Output the (X, Y) coordinate of the center of the cell containing the given text.  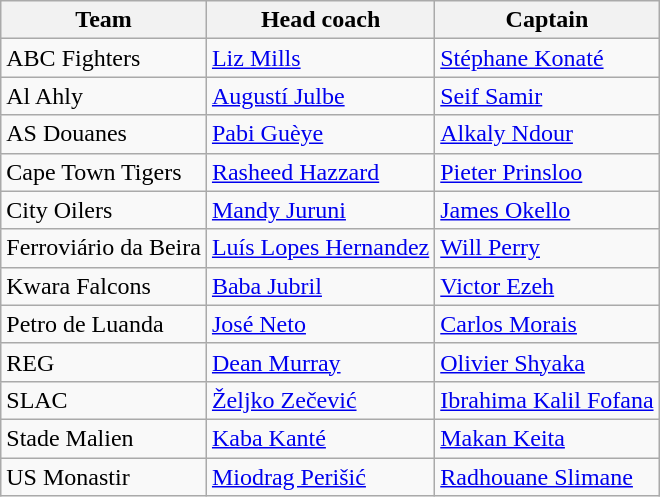
Seif Samir (547, 96)
Captain (547, 20)
Liz Mills (320, 58)
Baba Jubril (320, 286)
Ibrahima Kalil Fofana (547, 400)
Radhouane Slimane (547, 477)
Željko Zečević (320, 400)
City Oilers (104, 210)
Alkaly Ndour (547, 134)
Luís Lopes Hernandez (320, 248)
Augustí Julbe (320, 96)
Victor Ezeh (547, 286)
SLAC (104, 400)
Makan Keita (547, 438)
Stéphane Konaté (547, 58)
Ferroviário da Beira (104, 248)
Will Perry (547, 248)
Head coach (320, 20)
Carlos Morais (547, 324)
Al Ahly (104, 96)
Mandy Juruni (320, 210)
REG (104, 362)
US Monastir (104, 477)
Team (104, 20)
ABC Fighters (104, 58)
Cape Town Tigers (104, 172)
Miodrag Perišić (320, 477)
James Okello (547, 210)
Olivier Shyaka (547, 362)
Kaba Kanté (320, 438)
José Neto (320, 324)
Pieter Prinsloo (547, 172)
Stade Malien (104, 438)
Pabi Guèye (320, 134)
Petro de Luanda (104, 324)
Dean Murray (320, 362)
Rasheed Hazzard (320, 172)
AS Douanes (104, 134)
Kwara Falcons (104, 286)
